Return the [x, y] coordinate for the center point of the cell that contains the specified text.  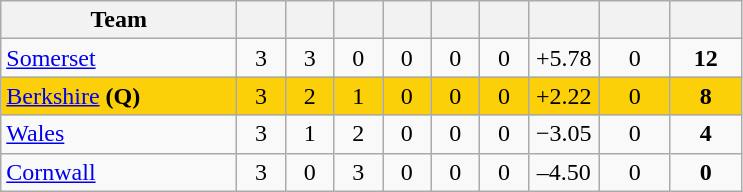
Team [119, 20]
Cornwall [119, 172]
+5.78 [564, 58]
4 [706, 134]
+2.22 [564, 96]
12 [706, 58]
–4.50 [564, 172]
8 [706, 96]
Wales [119, 134]
−3.05 [564, 134]
Berkshire (Q) [119, 96]
Somerset [119, 58]
